Detect which cell encompasses the target text, then output its [X, Y] center coordinate. 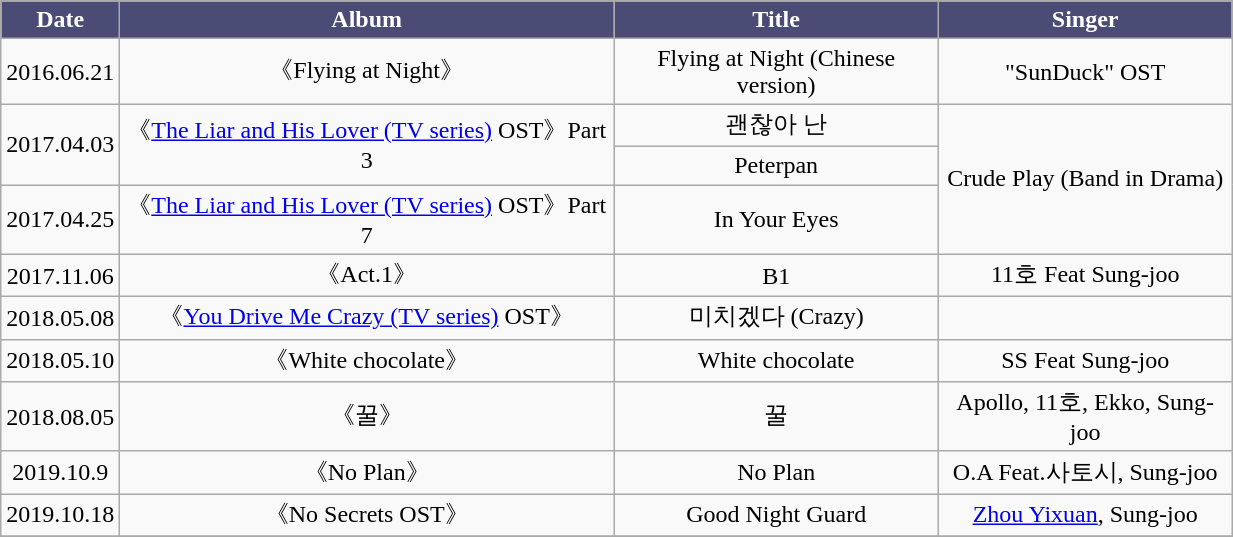
No Plan [776, 472]
2018.05.10 [60, 360]
2018.08.05 [60, 417]
《Flying at Night》 [367, 72]
Apollo, 11호, Ekko, Sung-joo [1086, 417]
2017.04.25 [60, 219]
2018.05.08 [60, 318]
"SunDuck" OST [1086, 72]
《The Liar and His Lover (TV series) OST》Part 7 [367, 219]
《No Plan》 [367, 472]
White chocolate [776, 360]
2017.11.06 [60, 276]
2017.04.03 [60, 144]
Album [367, 20]
《White chocolate》 [367, 360]
《꿀》 [367, 417]
《The Liar and His Lover (TV series) OST》Part 3 [367, 144]
In Your Eyes [776, 219]
B1 [776, 276]
미치겠다 (Crazy) [776, 318]
《No Secrets OST》 [367, 516]
O.A Feat.사토시, Sung-joo [1086, 472]
Singer [1086, 20]
2016.06.21 [60, 72]
Zhou Yixuan, Sung-joo [1086, 516]
Crude Play (Band in Drama) [1086, 179]
Date [60, 20]
11호 Feat Sung-joo [1086, 276]
괜찮아 난 [776, 126]
SS Feat Sung-joo [1086, 360]
Good Night Guard [776, 516]
Peterpan [776, 165]
2019.10.9 [60, 472]
꿀 [776, 417]
Flying at Night (Chinese version) [776, 72]
《Act.1》 [367, 276]
Title [776, 20]
2019.10.18 [60, 516]
《You Drive Me Crazy (TV series) OST》 [367, 318]
